Locate the cell with the specified text and output its [x, y] center coordinate. 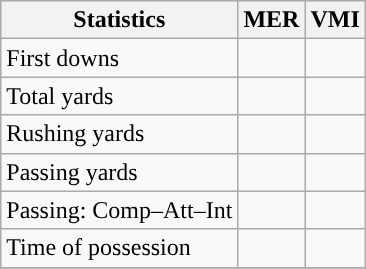
Total yards [120, 96]
MER [272, 20]
VMI [335, 20]
Passing yards [120, 172]
Time of possession [120, 248]
First downs [120, 58]
Statistics [120, 20]
Rushing yards [120, 134]
Passing: Comp–Att–Int [120, 210]
